Provide the (x, y) coordinate of the cell's center where the given text is located.  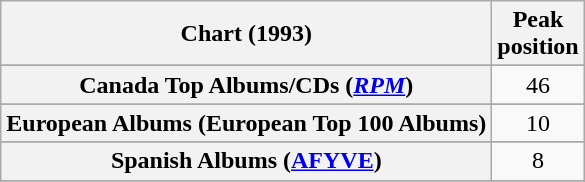
8 (538, 161)
Peakposition (538, 34)
Spanish Albums (AFYVE) (246, 161)
46 (538, 85)
European Albums (European Top 100 Albums) (246, 123)
10 (538, 123)
Canada Top Albums/CDs (RPM) (246, 85)
Chart (1993) (246, 34)
